Extract the [x, y] coordinate from the center of the cell holding the provided text.  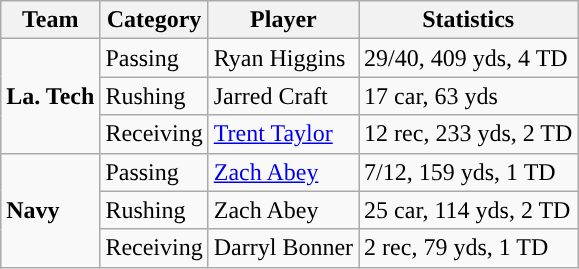
7/12, 159 yds, 1 TD [468, 172]
12 rec, 233 yds, 2 TD [468, 134]
Statistics [468, 20]
Trent Taylor [283, 134]
Ryan Higgins [283, 58]
La. Tech [50, 96]
Jarred Craft [283, 96]
29/40, 409 yds, 4 TD [468, 58]
Category [154, 20]
2 rec, 79 yds, 1 TD [468, 248]
Player [283, 20]
17 car, 63 yds [468, 96]
Darryl Bonner [283, 248]
Navy [50, 210]
25 car, 114 yds, 2 TD [468, 210]
Team [50, 20]
